Identify which cell holds the provided text, then report its [x, y] central coordinate. 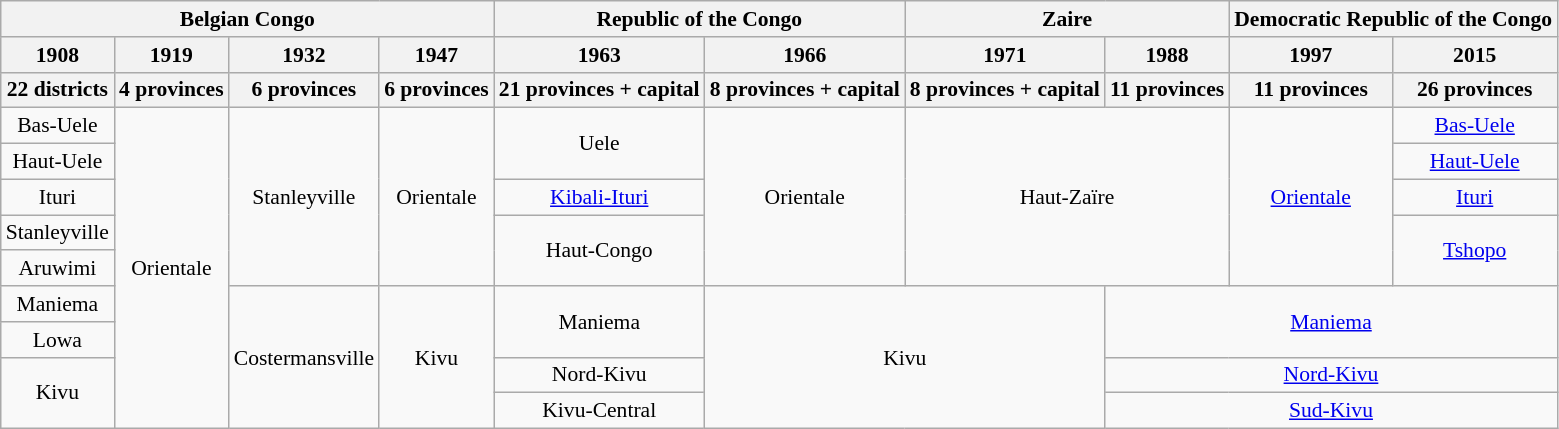
Uele [600, 144]
Costermansville [304, 357]
21 provinces + capital [600, 90]
1947 [436, 55]
1971 [1005, 55]
Republic of the Congo [700, 19]
Zaire [1067, 19]
1966 [805, 55]
1932 [304, 55]
1908 [58, 55]
1988 [1167, 55]
Tshopo [1474, 250]
Kibali-Ituri [600, 197]
Democratic Republic of the Congo [1393, 19]
Aruwimi [58, 269]
1919 [172, 55]
4 provinces [172, 90]
22 districts [58, 90]
2015 [1474, 55]
Kivu-Central [600, 411]
1997 [1310, 55]
1963 [600, 55]
Lowa [58, 340]
Haut-Congo [600, 250]
Sud-Kivu [1331, 411]
26 provinces [1474, 90]
Haut-Zaïre [1067, 197]
Belgian Congo [248, 19]
